For the text-containing cell, return its midpoint in (x, y) coordinate format. 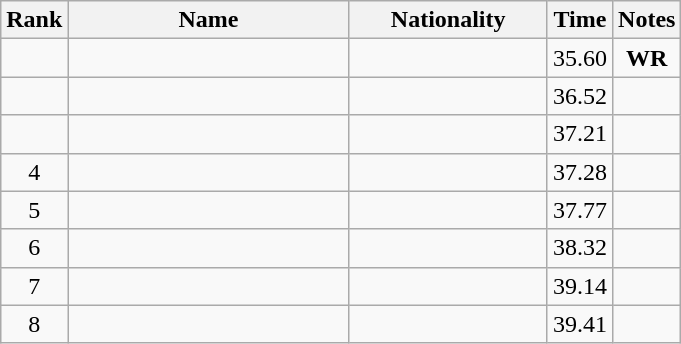
8 (34, 324)
36.52 (580, 96)
Time (580, 20)
Name (208, 20)
39.14 (580, 286)
WR (647, 58)
37.21 (580, 134)
37.77 (580, 210)
4 (34, 172)
6 (34, 248)
38.32 (580, 248)
Nationality (448, 20)
39.41 (580, 324)
Rank (34, 20)
37.28 (580, 172)
7 (34, 286)
35.60 (580, 58)
Notes (647, 20)
5 (34, 210)
